From the cell containing the given text, extract its center point as (X, Y) coordinate. 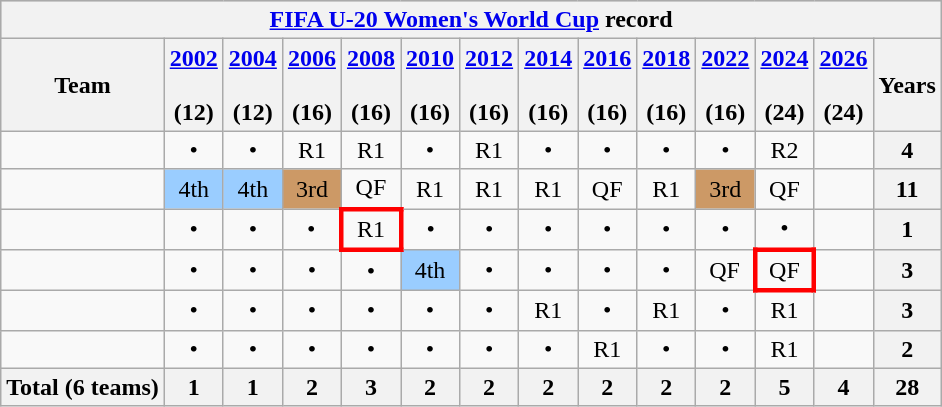
2016(16) (608, 85)
2024(24) (784, 85)
2004(12) (252, 85)
2010(16) (430, 85)
2006(16) (312, 85)
Total (6 teams) (83, 387)
Years (907, 85)
11 (907, 189)
Team (83, 85)
2012(16) (490, 85)
2018(16) (666, 85)
R2 (784, 150)
FIFA U-20 Women's World Cup record (472, 20)
5 (784, 387)
2002(12) (194, 85)
28 (907, 387)
2022(16) (726, 85)
2014(16) (548, 85)
2008(16) (370, 85)
2026(24) (844, 85)
